Return [X, Y] of the center of cell containing provided text 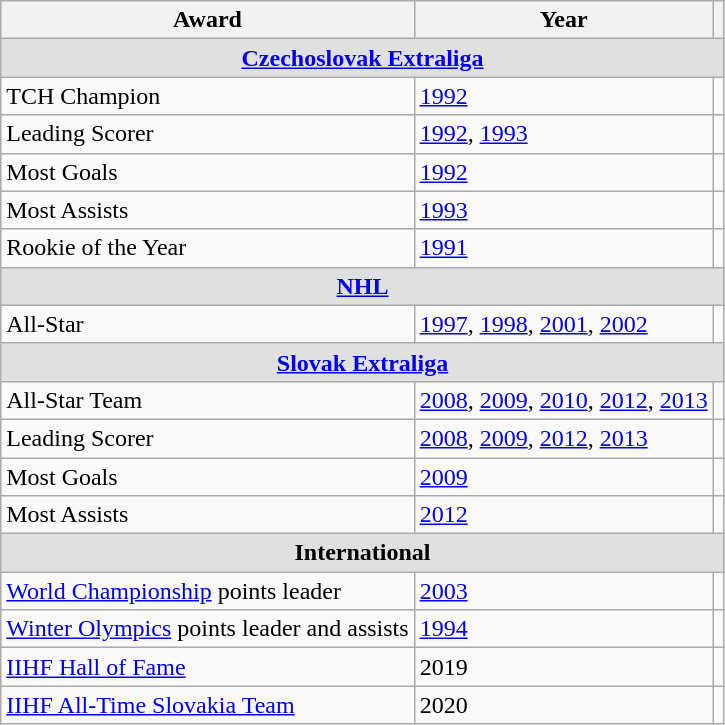
2008, 2009, 2012, 2013 [564, 438]
World Championship points leader [208, 591]
Award [208, 20]
Czechoslovak Extraliga [363, 58]
Rookie of the Year [208, 248]
TCH Champion [208, 96]
IIHF Hall of Fame [208, 667]
IIHF All-Time Slovakia Team [208, 705]
International [363, 553]
NHL [363, 286]
2012 [564, 515]
Slovak Extraliga [363, 362]
2009 [564, 477]
1994 [564, 629]
1993 [564, 210]
2019 [564, 667]
1997, 1998, 2001, 2002 [564, 324]
All-Star [208, 324]
2008, 2009, 2010, 2012, 2013 [564, 400]
Year [564, 20]
1991 [564, 248]
2020 [564, 705]
Winter Olympics points leader and assists [208, 629]
2003 [564, 591]
All-Star Team [208, 400]
1992, 1993 [564, 134]
